Capture the cell that displays the provided text and extract its [x, y] central coordinate. 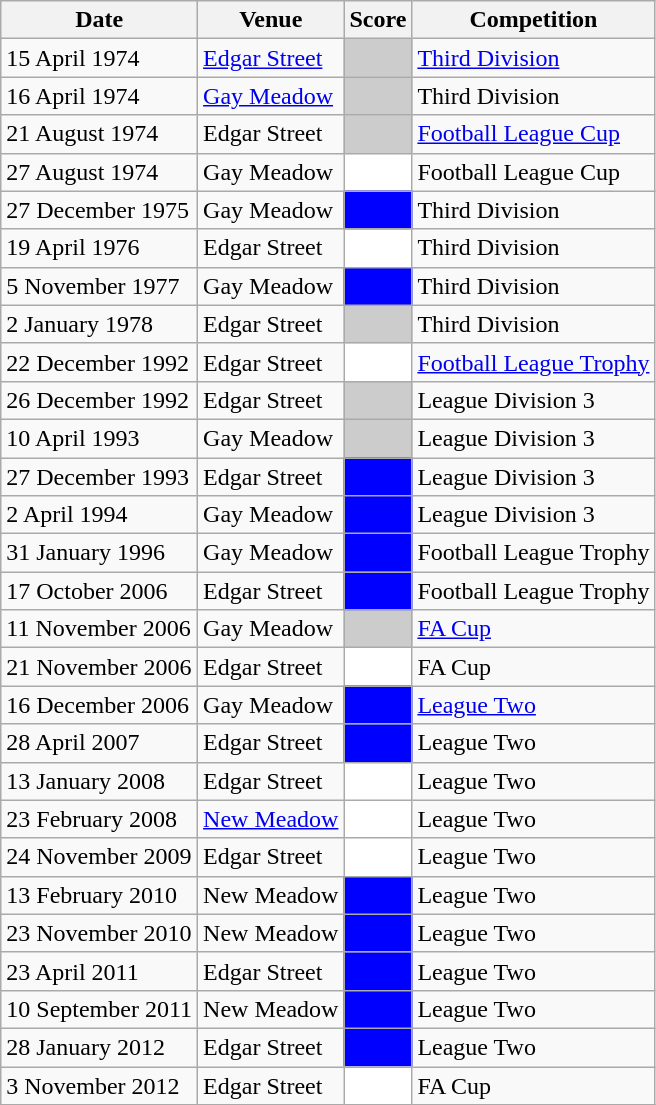
24 November 2009 [100, 857]
21 August 1974 [100, 134]
23 April 2011 [100, 971]
17 October 2006 [100, 591]
2 April 1994 [100, 515]
15 April 1974 [100, 58]
5 November 1977 [100, 286]
16 December 2006 [100, 705]
3 November 2012 [100, 1085]
27 August 1974 [100, 172]
27 December 1993 [100, 477]
13 February 2010 [100, 895]
2 January 1978 [100, 324]
23 February 2008 [100, 819]
Venue [271, 20]
21 November 2006 [100, 667]
11 November 2006 [100, 629]
Score [378, 20]
28 January 2012 [100, 1047]
Date [100, 20]
28 April 2007 [100, 743]
10 September 2011 [100, 1009]
27 December 1975 [100, 210]
22 December 1992 [100, 362]
10 April 1993 [100, 438]
31 January 1996 [100, 553]
19 April 1976 [100, 248]
16 April 1974 [100, 96]
26 December 1992 [100, 400]
Competition [534, 20]
23 November 2010 [100, 933]
13 January 2008 [100, 781]
